Output the (x, y) coordinate of the center of the cell containing the given text.  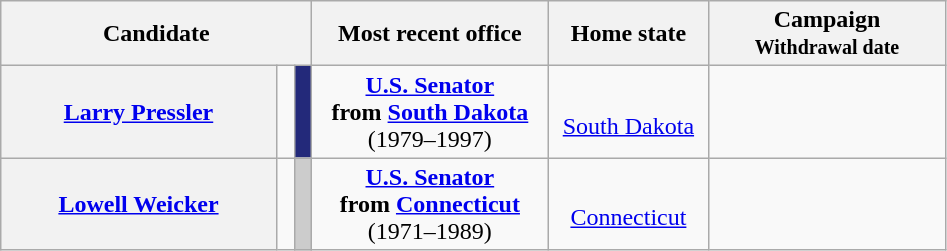
Lowell Weicker (138, 204)
U.S. Senatorfrom Connecticut(1971–1989) (430, 204)
Candidate (156, 34)
Most recent office (430, 34)
U.S. Senatorfrom South Dakota(1979–1997) (430, 112)
Connecticut (628, 204)
South Dakota (628, 112)
Larry Pressler (138, 112)
CampaignWithdrawal date (827, 34)
Home state (628, 34)
